Capture the cell that displays the provided text and extract its (x, y) central coordinate. 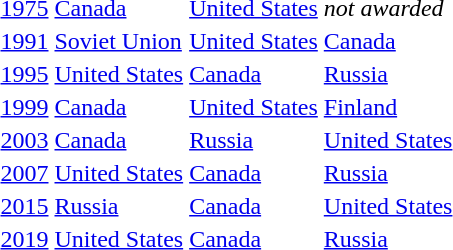
Soviet Union (119, 41)
